Return (X, Y) of the center of cell containing provided text 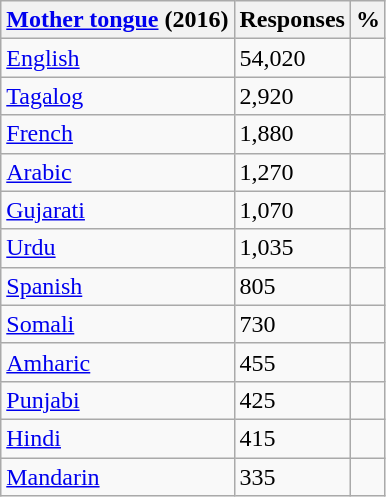
425 (292, 400)
730 (292, 324)
1,035 (292, 248)
Amharic (118, 362)
Gujarati (118, 210)
Urdu (118, 248)
1,070 (292, 210)
Somali (118, 324)
415 (292, 438)
Mandarin (118, 477)
% (368, 20)
Responses (292, 20)
English (118, 58)
Punjabi (118, 400)
Spanish (118, 286)
335 (292, 477)
2,920 (292, 96)
Hindi (118, 438)
455 (292, 362)
Tagalog (118, 96)
54,020 (292, 58)
805 (292, 286)
1,270 (292, 172)
French (118, 134)
1,880 (292, 134)
Mother tongue (2016) (118, 20)
Arabic (118, 172)
